Scan for the cell matching the given text and deliver its (X, Y) coordinate at center. 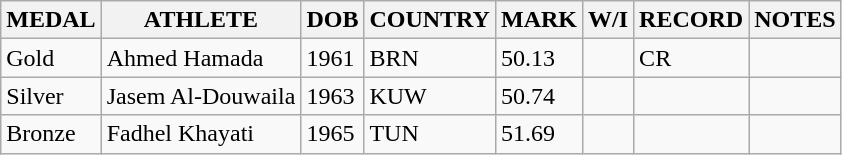
KUW (430, 96)
Jasem Al-Douwaila (201, 96)
CR (692, 58)
50.74 (538, 96)
W/I (608, 20)
Silver (51, 96)
1963 (332, 96)
1961 (332, 58)
MEDAL (51, 20)
Fadhel Khayati (201, 134)
51.69 (538, 134)
RECORD (692, 20)
MARK (538, 20)
DOB (332, 20)
Gold (51, 58)
TUN (430, 134)
COUNTRY (430, 20)
1965 (332, 134)
50.13 (538, 58)
Ahmed Hamada (201, 58)
Bronze (51, 134)
ATHLETE (201, 20)
NOTES (795, 20)
BRN (430, 58)
